Extract the (x, y) coordinate from the center of the cell holding the provided text.  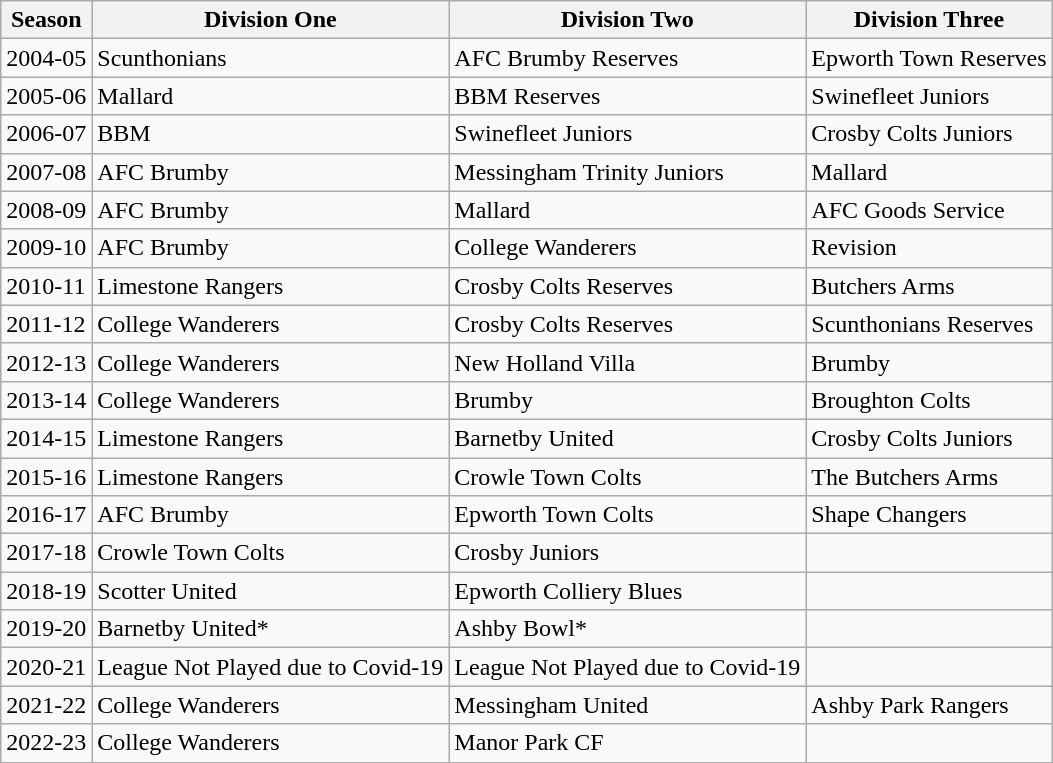
Scunthonians (270, 58)
2009-10 (46, 248)
AFC Brumby Reserves (628, 58)
Epworth Town Reserves (929, 58)
2018-19 (46, 591)
2015-16 (46, 477)
Crosby Juniors (628, 553)
AFC Goods Service (929, 210)
2021-22 (46, 705)
2012-13 (46, 362)
2020-21 (46, 667)
Division Three (929, 20)
2022-23 (46, 743)
Barnetby United (628, 438)
Broughton Colts (929, 400)
2010-11 (46, 286)
Ashby Bowl* (628, 629)
2008-09 (46, 210)
New Holland Villa (628, 362)
Division One (270, 20)
2013-14 (46, 400)
Messingham United (628, 705)
Revision (929, 248)
2007-08 (46, 172)
Epworth Colliery Blues (628, 591)
2016-17 (46, 515)
2011-12 (46, 324)
2014-15 (46, 438)
BBM Reserves (628, 96)
2019-20 (46, 629)
Scotter United (270, 591)
2005-06 (46, 96)
Division Two (628, 20)
Barnetby United* (270, 629)
BBM (270, 134)
Scunthonians Reserves (929, 324)
2017-18 (46, 553)
Manor Park CF (628, 743)
Messingham Trinity Juniors (628, 172)
2004-05 (46, 58)
2006-07 (46, 134)
Butchers Arms (929, 286)
Epworth Town Colts (628, 515)
Season (46, 20)
Shape Changers (929, 515)
The Butchers Arms (929, 477)
Ashby Park Rangers (929, 705)
